Determine the (X, Y) coordinate at the center of the cell enclosing the given text.  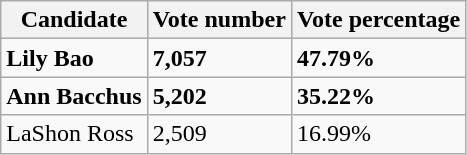
Lily Bao (74, 58)
7,057 (219, 58)
35.22% (378, 96)
Candidate (74, 20)
Vote percentage (378, 20)
Vote number (219, 20)
2,509 (219, 134)
Ann Bacchus (74, 96)
5,202 (219, 96)
47.79% (378, 58)
LaShon Ross (74, 134)
16.99% (378, 134)
